Scan for the cell matching the given text and deliver its (X, Y) coordinate at center. 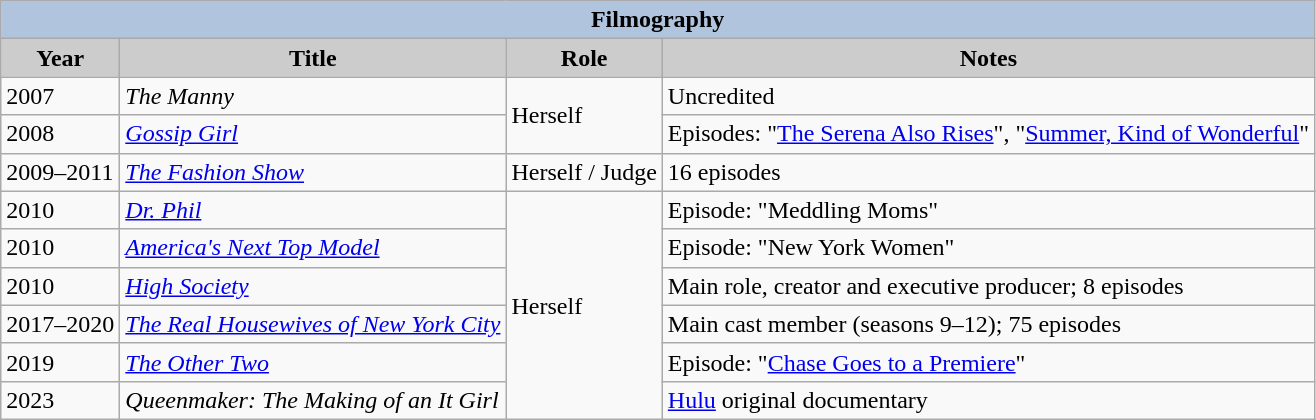
The Fashion Show (313, 172)
2007 (60, 96)
Episode: "Meddling Moms" (988, 210)
Herself / Judge (584, 172)
16 episodes (988, 172)
Role (584, 58)
The Manny (313, 96)
Dr. Phil (313, 210)
Gossip Girl (313, 134)
Year (60, 58)
Hulu original documentary (988, 400)
2008 (60, 134)
Main role, creator and executive producer; 8 episodes (988, 286)
2017–2020 (60, 324)
Title (313, 58)
High Society (313, 286)
America's Next Top Model (313, 248)
Filmography (658, 20)
2019 (60, 362)
Episode: "Chase Goes to a Premiere" (988, 362)
2023 (60, 400)
Queenmaker: The Making of an It Girl (313, 400)
Main cast member (seasons 9–12); 75 episodes (988, 324)
Notes (988, 58)
Uncredited (988, 96)
Episode: "New York Women" (988, 248)
2009–2011 (60, 172)
Episodes: "The Serena Also Rises", "Summer, Kind of Wonderful" (988, 134)
The Other Two (313, 362)
The Real Housewives of New York City (313, 324)
